Extract the (X, Y) coordinate from the center of the cell holding the provided text.  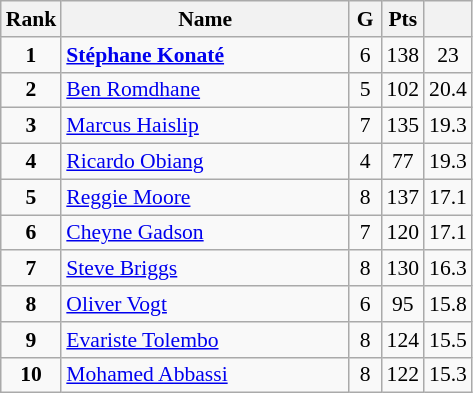
130 (404, 269)
G (366, 19)
122 (404, 375)
137 (404, 197)
135 (404, 126)
Evariste Tolembo (205, 340)
120 (404, 233)
23 (448, 55)
138 (404, 55)
Oliver Vogt (205, 304)
Mohamed Abbassi (205, 375)
15.8 (448, 304)
Steve Briggs (205, 269)
15.5 (448, 340)
Rank (32, 19)
77 (404, 162)
95 (404, 304)
124 (404, 340)
16.3 (448, 269)
Pts (404, 19)
2 (32, 90)
Cheyne Gadson (205, 233)
Ben Romdhane (205, 90)
9 (32, 340)
20.4 (448, 90)
Name (205, 19)
10 (32, 375)
1 (32, 55)
102 (404, 90)
Marcus Haislip (205, 126)
Stéphane Konaté (205, 55)
15.3 (448, 375)
Reggie Moore (205, 197)
3 (32, 126)
Ricardo Obiang (205, 162)
